Identify which cell holds the provided text, then report its (X, Y) central coordinate. 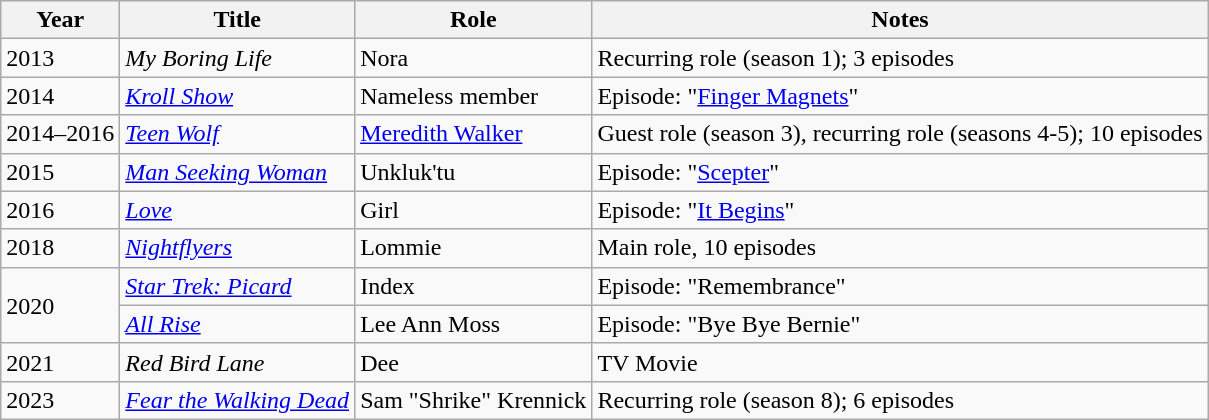
Nameless member (474, 96)
Role (474, 20)
Man Seeking Woman (238, 172)
Love (238, 210)
Main role, 10 episodes (900, 248)
Dee (474, 362)
2014 (60, 96)
Index (474, 286)
Lee Ann Moss (474, 324)
2015 (60, 172)
Fear the Walking Dead (238, 400)
Notes (900, 20)
Meredith Walker (474, 134)
Nightflyers (238, 248)
TV Movie (900, 362)
2016 (60, 210)
Recurring role (season 8); 6 episodes (900, 400)
2018 (60, 248)
Episode: "Remembrance" (900, 286)
Sam "Shrike" Krennick (474, 400)
2014–2016 (60, 134)
Episode: "It Begins" (900, 210)
Episode: "Bye Bye Bernie" (900, 324)
Lommie (474, 248)
Nora (474, 58)
Recurring role (season 1); 3 episodes (900, 58)
2023 (60, 400)
Girl (474, 210)
All Rise (238, 324)
Teen Wolf (238, 134)
Title (238, 20)
Unkluk'tu (474, 172)
Red Bird Lane (238, 362)
Episode: "Scepter" (900, 172)
Star Trek: Picard (238, 286)
Episode: "Finger Magnets" (900, 96)
Year (60, 20)
2013 (60, 58)
Kroll Show (238, 96)
Guest role (season 3), recurring role (seasons 4-5); 10 episodes (900, 134)
My Boring Life (238, 58)
2020 (60, 305)
2021 (60, 362)
